Determine the (X, Y) coordinate at the center of the cell enclosing the given text.  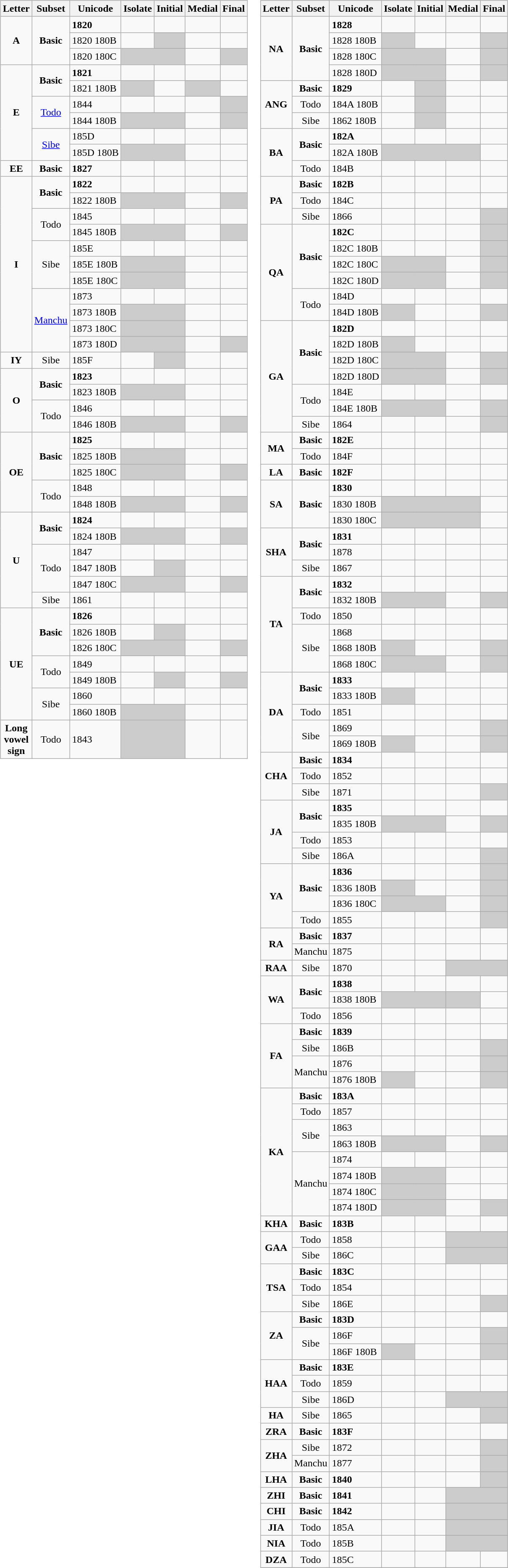
185E 180C (95, 280)
1832 180B (356, 600)
1827 (95, 168)
185D (95, 137)
1873 180D (95, 344)
1860 (95, 696)
PA (276, 200)
1854 (356, 1287)
LHA (276, 1479)
185E (95, 248)
UE (16, 664)
1872 (356, 1447)
1865 (356, 1416)
184A 180B (356, 105)
1845 180B (95, 232)
186D (356, 1400)
E (16, 113)
1826 180C (95, 648)
1851 (356, 712)
1826 (95, 616)
IY (16, 360)
1853 (356, 840)
1874 180D (356, 1208)
RA (276, 944)
1842 (356, 1511)
185D 180B (95, 152)
NIA (276, 1543)
183F (356, 1431)
1867 (356, 568)
1874 180B (356, 1176)
1833 180B (356, 696)
1836 180B (356, 888)
186E (356, 1303)
1831 (356, 536)
1830 180C (356, 520)
1835 180B (356, 824)
182D 180C (356, 360)
1825 180C (95, 472)
1839 (356, 1032)
QA (276, 272)
MA (276, 448)
1846 (95, 408)
183C (356, 1271)
184C (356, 200)
183D (356, 1319)
182C 180D (356, 280)
1848 180B (95, 504)
1820 180C (95, 56)
1846 180B (95, 424)
1825 180B (95, 456)
185C (356, 1559)
O (16, 400)
CHA (276, 776)
1821 (95, 73)
183E (356, 1368)
1864 (356, 424)
1870 (356, 968)
1836 (356, 872)
1822 180B (95, 200)
1847 180C (95, 584)
BA (276, 152)
186C (356, 1255)
1868 180B (356, 648)
HAA (276, 1384)
DZA (276, 1559)
1820 (95, 24)
ZRA (276, 1431)
1820 180B (95, 40)
186F 180B (356, 1351)
182C 180C (356, 264)
1830 180B (356, 504)
ZHA (276, 1455)
1848 (95, 488)
1837 (356, 936)
DA (276, 712)
182D 180B (356, 344)
1828 180D (356, 73)
1873 180B (95, 312)
SA (276, 504)
1825 (95, 440)
HA (276, 1416)
1828 (356, 24)
1834 (356, 760)
A (16, 40)
1835 (356, 808)
1832 (356, 584)
1823 (95, 376)
1862 180B (356, 121)
182D (356, 328)
1838 180B (356, 1000)
KA (276, 1152)
184E 180B (356, 408)
186B (356, 1048)
1822 (95, 184)
184D 180B (356, 312)
ZA (276, 1335)
CHI (276, 1511)
182E (356, 440)
JIA (276, 1527)
183B (356, 1224)
182D 180D (356, 376)
FA (276, 1056)
1852 (356, 776)
YA (276, 896)
NA (276, 48)
1859 (356, 1384)
185F (95, 360)
1868 (356, 632)
1845 (95, 216)
1863 180B (356, 1144)
1873 (95, 296)
I (16, 265)
185B (356, 1543)
1844 180B (95, 121)
ANG (276, 105)
1858 (356, 1240)
184F (356, 456)
EE (16, 168)
1874 180C (356, 1192)
1850 (356, 616)
ZHI (276, 1495)
184E (356, 392)
1821 180B (95, 89)
182C (356, 232)
1824 (95, 520)
1824 180B (95, 536)
1828 180B (356, 40)
1840 (356, 1479)
182F (356, 472)
1868 180C (356, 664)
1843 (95, 739)
GA (276, 376)
185E 180B (95, 264)
1878 (356, 552)
186A (356, 856)
TA (276, 624)
LA (276, 472)
1871 (356, 792)
GAA (276, 1248)
KHA (276, 1224)
JA (276, 832)
WA (276, 1000)
1873 180C (95, 328)
1855 (356, 920)
1841 (356, 1495)
1877 (356, 1463)
RAA (276, 968)
1869 180B (356, 744)
OE (16, 472)
TSA (276, 1287)
Longvowelsign (16, 739)
1849 180B (95, 680)
1823 180B (95, 392)
183A (356, 1096)
1860 180B (95, 712)
1857 (356, 1112)
182B (356, 184)
1828 180C (356, 56)
184D (356, 296)
1836 180C (356, 904)
182A 180B (356, 152)
SHA (276, 552)
1844 (95, 105)
1869 (356, 728)
182C 180B (356, 248)
1874 (356, 1160)
1849 (95, 664)
U (16, 560)
185A (356, 1527)
1876 180B (356, 1079)
1829 (356, 89)
1826 180B (95, 632)
1861 (95, 600)
1838 (356, 984)
1876 (356, 1064)
182A (356, 137)
1833 (356, 680)
1875 (356, 952)
1856 (356, 1016)
1866 (356, 216)
1830 (356, 488)
1847 180B (95, 568)
1847 (95, 552)
1863 (356, 1128)
186F (356, 1335)
184B (356, 168)
